Find where the given text appears and provide that cell's center as [x, y] coordinate. 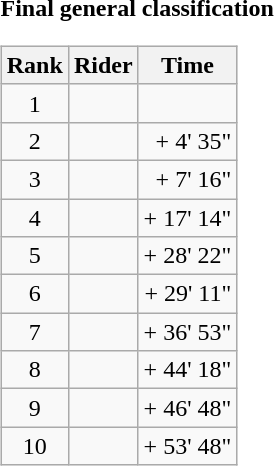
9 [34, 408]
6 [34, 294]
2 [34, 141]
7 [34, 332]
Rank [34, 65]
+ 46' 48" [188, 408]
+ 36' 53" [188, 332]
Time [188, 65]
+ 44' 18" [188, 370]
1 [34, 103]
+ 29' 11" [188, 294]
+ 53' 48" [188, 446]
+ 17' 14" [188, 217]
3 [34, 179]
+ 28' 22" [188, 256]
+ 4' 35" [188, 141]
5 [34, 256]
8 [34, 370]
4 [34, 217]
+ 7' 16" [188, 179]
10 [34, 446]
Rider [103, 65]
